Scan for the cell matching the given text and deliver its (x, y) coordinate at center. 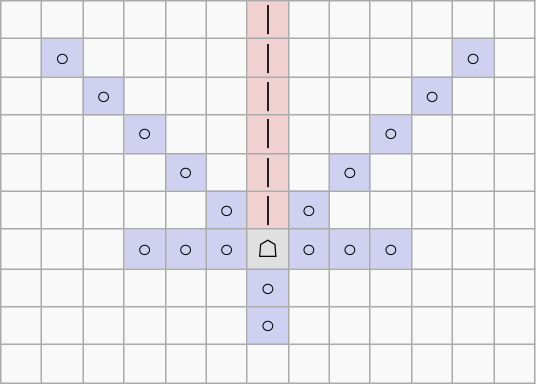
☖ (268, 249)
